Locate the cell with the specified text and output its [x, y] center coordinate. 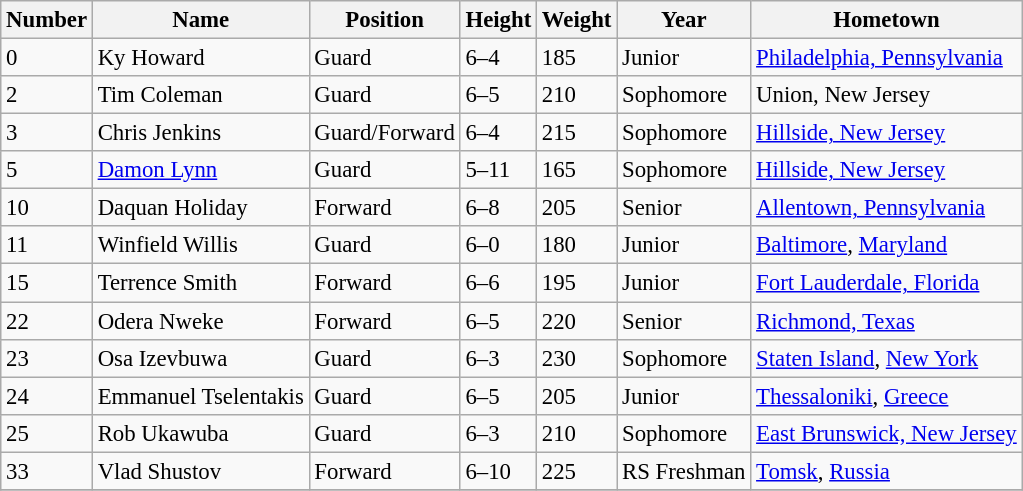
Rob Ukawuba [200, 433]
Number [47, 20]
Damon Lynn [200, 170]
Tim Coleman [200, 95]
Position [384, 20]
Tomsk, Russia [886, 471]
Allentown, Pennsylvania [886, 208]
Ky Howard [200, 58]
Daquan Holiday [200, 208]
Height [498, 20]
East Brunswick, New Jersey [886, 433]
Year [684, 20]
220 [577, 321]
6–8 [498, 208]
10 [47, 208]
215 [577, 133]
Weight [577, 20]
23 [47, 358]
Hometown [886, 20]
Baltimore, Maryland [886, 245]
Osa Izevbuwa [200, 358]
230 [577, 358]
Union, New Jersey [886, 95]
5 [47, 170]
Fort Lauderdale, Florida [886, 283]
RS Freshman [684, 471]
2 [47, 95]
6–0 [498, 245]
Philadelphia, Pennsylvania [886, 58]
25 [47, 433]
Thessaloniki, Greece [886, 396]
11 [47, 245]
195 [577, 283]
185 [577, 58]
0 [47, 58]
3 [47, 133]
6–6 [498, 283]
Name [200, 20]
165 [577, 170]
Chris Jenkins [200, 133]
Vlad Shustov [200, 471]
Guard/Forward [384, 133]
22 [47, 321]
6–10 [498, 471]
24 [47, 396]
Richmond, Texas [886, 321]
15 [47, 283]
180 [577, 245]
225 [577, 471]
33 [47, 471]
Staten Island, New York [886, 358]
Emmanuel Tselentakis [200, 396]
5–11 [498, 170]
Odera Nweke [200, 321]
Winfield Willis [200, 245]
Terrence Smith [200, 283]
